For the text-containing cell, return its midpoint in (x, y) coordinate format. 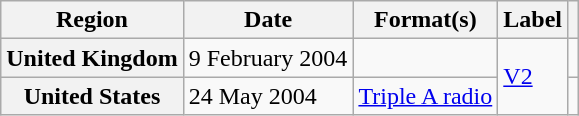
V2 (533, 77)
Format(s) (426, 20)
Region (92, 20)
Triple A radio (426, 96)
24 May 2004 (268, 96)
United Kingdom (92, 58)
Label (533, 20)
9 February 2004 (268, 58)
United States (92, 96)
Date (268, 20)
